Output the [x, y] coordinate of the center of the cell containing the given text.  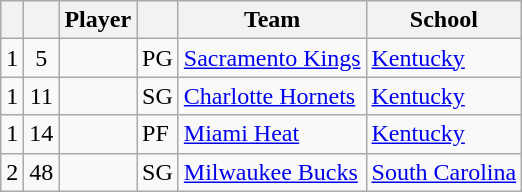
PF [158, 134]
Miami Heat [272, 134]
PG [158, 58]
5 [42, 58]
School [444, 20]
Sacramento Kings [272, 58]
11 [42, 96]
Player [98, 20]
South Carolina [444, 172]
48 [42, 172]
2 [12, 172]
14 [42, 134]
Milwaukee Bucks [272, 172]
Charlotte Hornets [272, 96]
Team [272, 20]
